Identify which cell holds the provided text, then report its (X, Y) central coordinate. 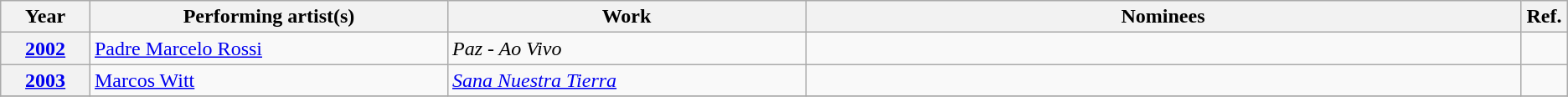
Ref. (1545, 17)
2002 (45, 48)
Marcos Witt (268, 80)
Work (627, 17)
Performing artist(s) (268, 17)
Year (45, 17)
2003 (45, 80)
Padre Marcelo Rossi (268, 48)
Sana Nuestra Tierra (627, 80)
Paz - Ao Vivo (627, 48)
Nominees (1163, 17)
